Search for the cell housing the specified text and yield its [x, y] center coordinate. 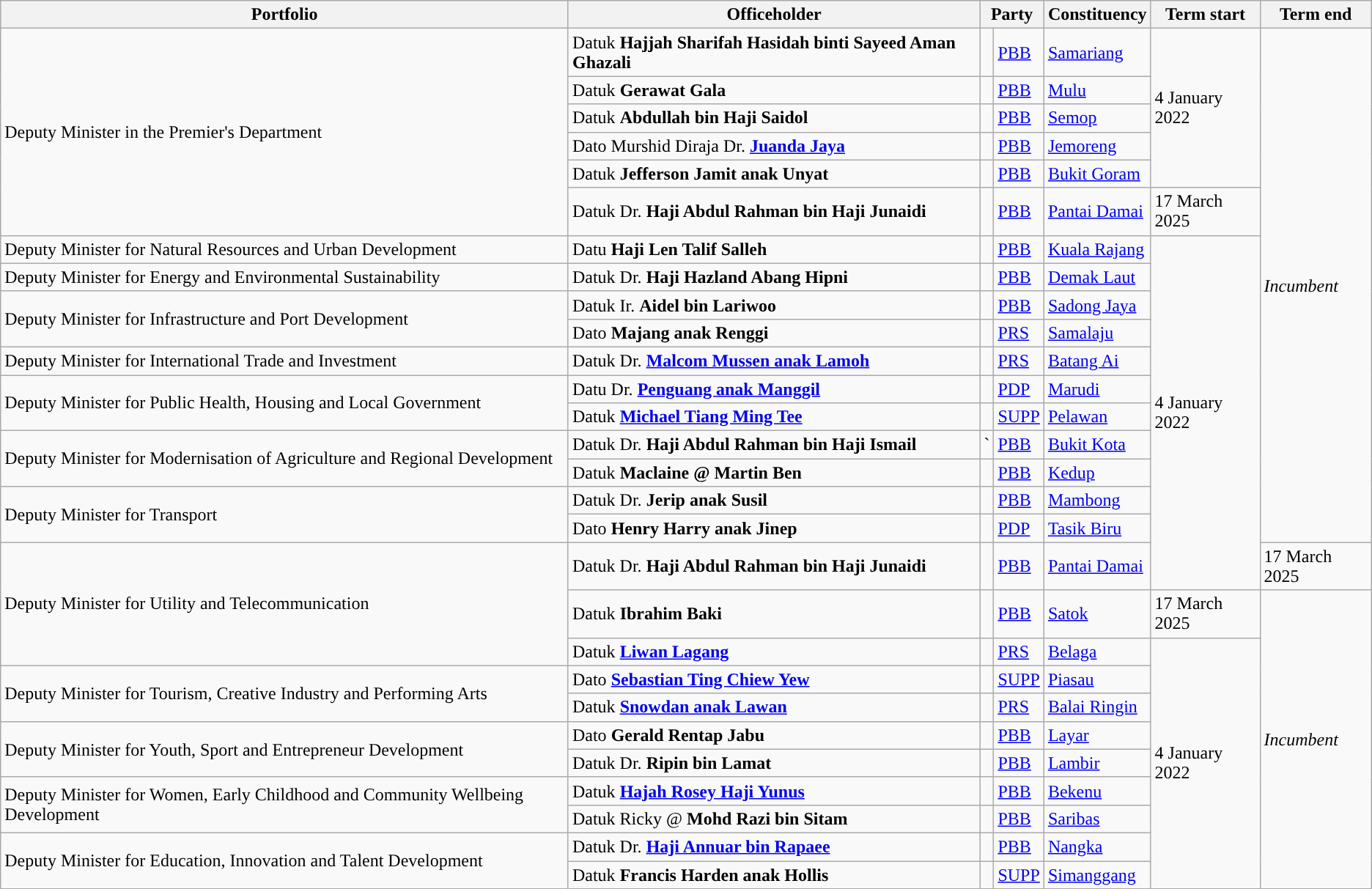
Semop [1097, 118]
Deputy Minister for Public Health, Housing and Local Government [284, 403]
Datuk Ricky @ Mohd Razi bin Sitam [774, 819]
Datuk Hajjah Sharifah Hasidah binti Sayeed Aman Ghazali [774, 53]
Deputy Minister for Education, Innovation and Talent Development [284, 860]
Pelawan [1097, 417]
Mulu [1097, 90]
Deputy Minister for Modernisation of Agriculture and Regional Development [284, 459]
Simanggang [1097, 874]
Sadong Jaya [1097, 305]
Deputy Minister for Tourism, Creative Industry and Performing Arts [284, 693]
Deputy Minister for Energy and Environmental Sustainability [284, 277]
` [986, 445]
Datuk Dr. Haji Annuar bin Rapaee [774, 846]
Datuk Snowdan anak Lawan [774, 707]
Datuk Jefferson Jamit anak Unyat [774, 174]
Datu Dr. Penguang anak Manggil [774, 389]
Datuk Dr. Ripin bin Lamat [774, 763]
Datuk Dr. Haji Abdul Rahman bin Haji Ismail [774, 445]
Dato Sebastian Ting Chiew Yew [774, 679]
Nangka [1097, 846]
Deputy Minister for Utility and Telecommunication [284, 604]
Satok [1097, 614]
Datuk Ibrahim Baki [774, 614]
Datuk Hajah Rosey Haji Yunus [774, 791]
Mambong [1097, 501]
Bekenu [1097, 791]
Balai Ringin [1097, 707]
Kuala Rajang [1097, 249]
Deputy Minister for Infrastructure and Port Development [284, 319]
Portfolio [284, 15]
Datuk Maclaine @ Martin Ben [774, 473]
Term start [1205, 15]
Bukit Kota [1097, 445]
Datuk Abdullah bin Haji Saidol [774, 118]
Deputy Minister for International Trade and Investment [284, 361]
Dato Gerald Rentap Jabu [774, 735]
Datuk Dr. Malcom Mussen anak Lamoh [774, 361]
Party [1011, 15]
Datuk Dr. Jerip anak Susil [774, 501]
Datuk Gerawat Gala [774, 90]
Datuk Francis Harden anak Hollis [774, 874]
Dato Murshid Diraja Dr. Juanda Jaya [774, 146]
Piasau [1097, 679]
Constituency [1097, 15]
Demak Laut [1097, 277]
Dato Henry Harry anak Jinep [774, 528]
Deputy Minister for Youth, Sport and Entrepreneur Development [284, 749]
Layar [1097, 735]
Marudi [1097, 389]
Jemoreng [1097, 146]
Datu Haji Len Talif Salleh [774, 249]
Batang Ai [1097, 361]
Datuk Michael Tiang Ming Tee [774, 417]
Samalaju [1097, 333]
Samariang [1097, 53]
Dato Majang anak Renggi [774, 333]
Officeholder [774, 15]
Deputy Minister for Women, Early Childhood and Community Wellbeing Development [284, 805]
Term end [1316, 15]
Saribas [1097, 819]
Deputy Minister for Transport [284, 514]
Kedup [1097, 473]
Belaga [1097, 652]
Datuk Liwan Lagang [774, 652]
Datuk Dr. Haji Hazland Abang Hipni [774, 277]
Datuk Ir. Aidel bin Lariwoo [774, 305]
Bukit Goram [1097, 174]
Lambir [1097, 763]
Tasik Biru [1097, 528]
Deputy Minister in the Premier's Department [284, 132]
Deputy Minister for Natural Resources and Urban Development [284, 249]
